Identify which cell holds the provided text, then report its [X, Y] central coordinate. 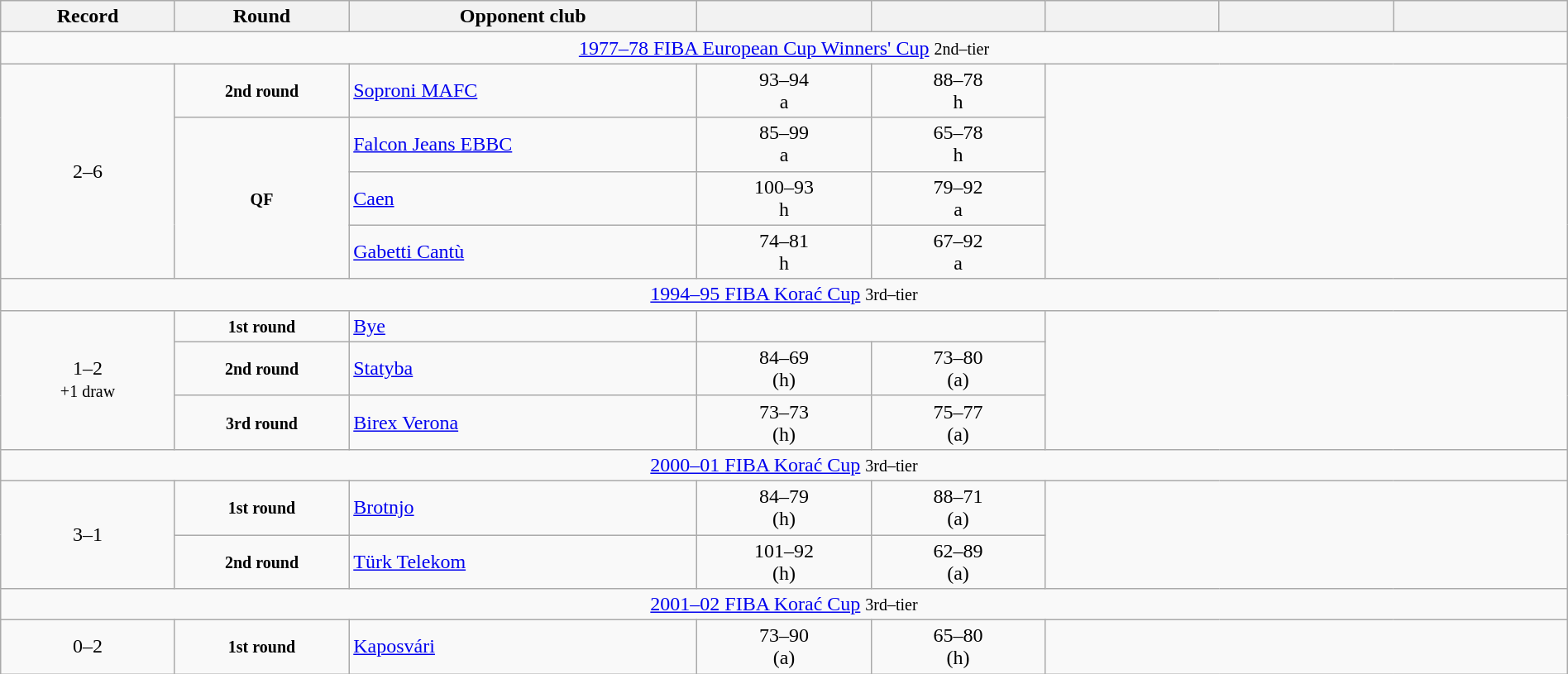
Opponent club [523, 17]
65–80 (h) [958, 647]
Bye [523, 326]
93–94 a [784, 91]
Brotnjo [523, 508]
84–69 (h) [784, 369]
85–99 a [784, 144]
Türk Telekom [523, 561]
Birex Verona [523, 422]
Soproni MAFC [523, 91]
88–78 h [958, 91]
73–80 (a) [958, 369]
101–92 (h) [784, 561]
2–6 [88, 171]
3–1 [88, 534]
Gabetti Cantù [523, 251]
Caen [523, 198]
2001–02 FIBA Korać Cup 3rd–tier [784, 605]
Falcon Jeans EBBC [523, 144]
Round [261, 17]
79–92 a [958, 198]
65–78 h [958, 144]
67–92 a [958, 251]
73–90 (a) [784, 647]
100–93 h [784, 198]
73–73 (h) [784, 422]
Statyba [523, 369]
84–79 (h) [784, 508]
1–2+1 draw [88, 380]
62–89 (a) [958, 561]
QF [261, 198]
Kaposvári [523, 647]
2000–01 FIBA Korać Cup 3rd–tier [784, 465]
1994–95 FIBA Korać Cup 3rd–tier [784, 294]
0–2 [88, 647]
Record [88, 17]
1977–78 FIBA European Cup Winners' Cup 2nd–tier [784, 48]
3rd round [261, 422]
74–81 h [784, 251]
75–77 (a) [958, 422]
88–71 (a) [958, 508]
